Locate the cell with the specified text and output its (x, y) center coordinate. 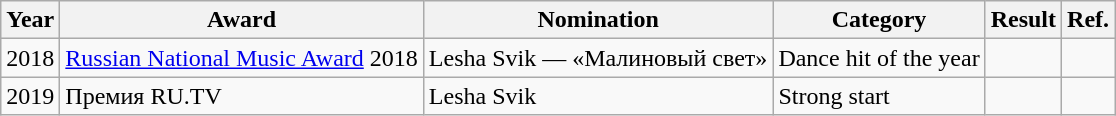
Премия RU.TV (242, 96)
Strong start (879, 96)
Ref. (1088, 20)
2019 (30, 96)
2018 (30, 58)
Result (1023, 20)
Year (30, 20)
Russian National Music Award 2018 (242, 58)
Category (879, 20)
Nomination (598, 20)
Lesha Svik (598, 96)
Award (242, 20)
Lesha Svik — «Малиновый свет» (598, 58)
Dance hit of the year (879, 58)
